Return [x, y] of the center of cell containing provided text 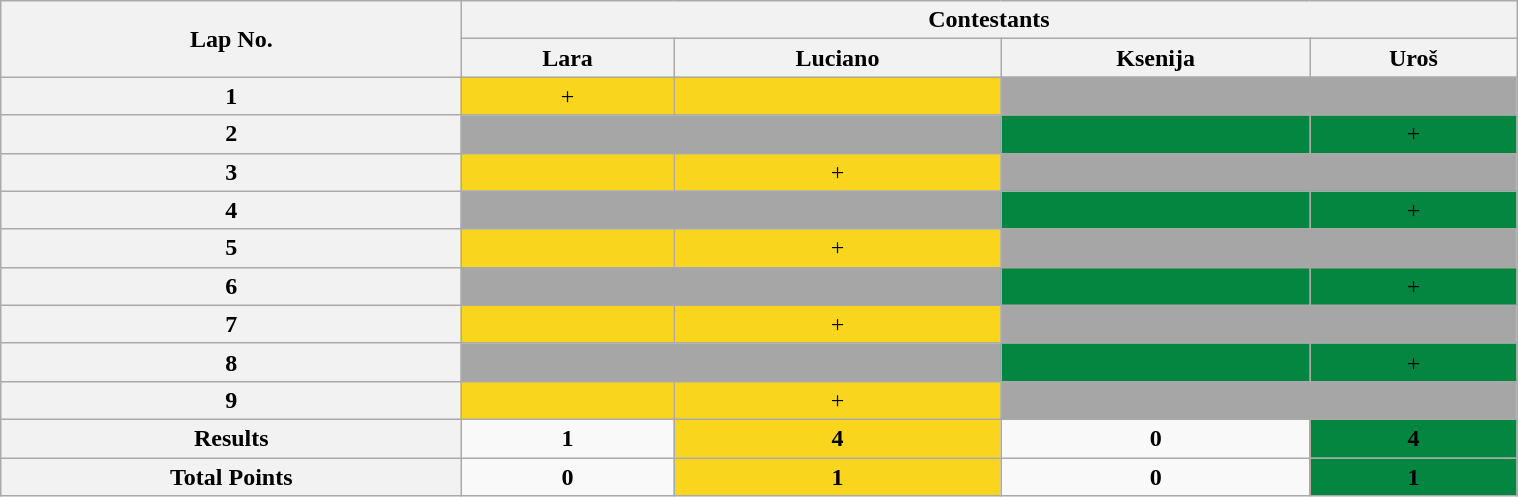
Contestants [988, 20]
8 [231, 362]
9 [231, 400]
6 [231, 286]
Luciano [838, 58]
Ksenija [1156, 58]
2 [231, 134]
Lap No. [231, 39]
Results [231, 438]
Lara [568, 58]
Total Points [231, 477]
3 [231, 172]
Uroš [1413, 58]
7 [231, 324]
5 [231, 248]
